Provide the [X, Y] coordinate of the cell's center where the given text is located.  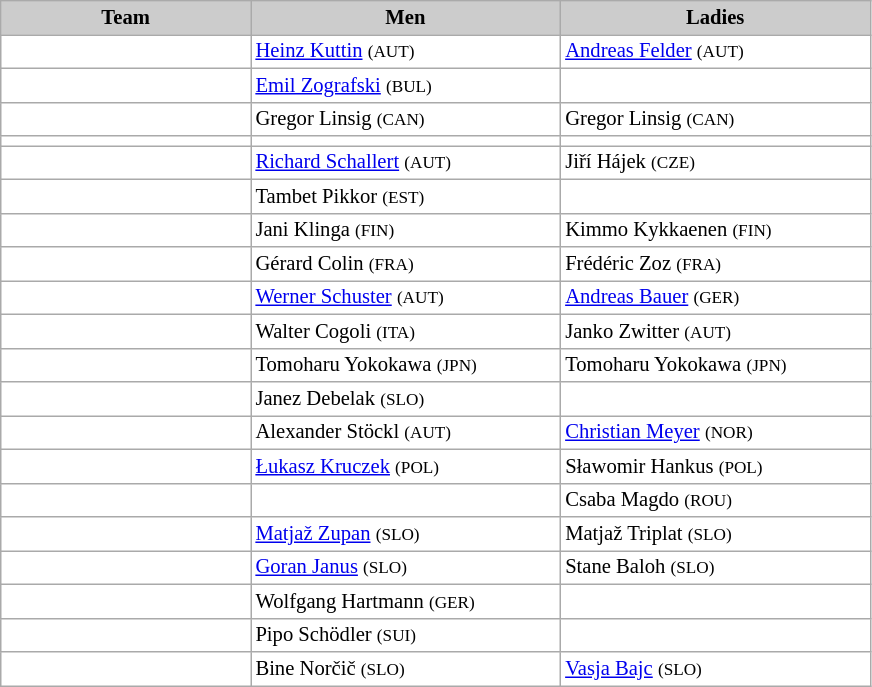
Kimmo Kykkaenen (FIN) [715, 230]
Goran Janus (SLO) [405, 567]
Bine Norčič (SLO) [405, 669]
Heinz Kuttin (AUT) [405, 51]
Richard Schallert (AUT) [405, 162]
Walter Cogoli (ITA) [405, 331]
Janez Debelak (SLO) [405, 399]
Tambet Pikkor (EST) [405, 196]
Csaba Magdo (ROU) [715, 500]
Gérard Colin (FRA) [405, 263]
Matjaž Triplat (SLO) [715, 533]
Sławomir Hankus (POL) [715, 466]
Andreas Felder (AUT) [715, 51]
Wolfgang Hartmann (GER) [405, 601]
Vasja Bajc (SLO) [715, 669]
Stane Baloh (SLO) [715, 567]
Janko Zwitter (AUT) [715, 331]
Andreas Bauer (GER) [715, 297]
Łukasz Kruczek (POL) [405, 466]
Pipo Schödler (SUI) [405, 635]
Werner Schuster (AUT) [405, 297]
Christian Meyer (NOR) [715, 432]
Men [405, 17]
Jiří Hájek (CZE) [715, 162]
Jani Klinga (FIN) [405, 230]
Team [126, 17]
Alexander Stöckl (AUT) [405, 432]
Emil Zografski (BUL) [405, 85]
Frédéric Zoz (FRA) [715, 263]
Matjaž Zupan (SLO) [405, 533]
Ladies [715, 17]
